Return the (X, Y) coordinate for the center point of the cell that contains the specified text.  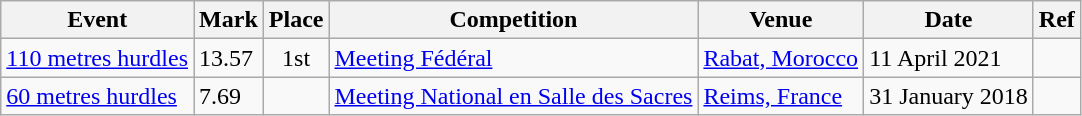
110 metres hurdles (98, 58)
Meeting Fédéral (514, 58)
Place (296, 20)
Mark (229, 20)
Reims, France (781, 96)
13.57 (229, 58)
31 January 2018 (949, 96)
Rabat, Morocco (781, 58)
Date (949, 20)
1st (296, 58)
11 April 2021 (949, 58)
Event (98, 20)
Ref (1056, 20)
Competition (514, 20)
Meeting National en Salle des Sacres (514, 96)
7.69 (229, 96)
60 metres hurdles (98, 96)
Venue (781, 20)
